Detect which cell encompasses the target text, then output its [x, y] center coordinate. 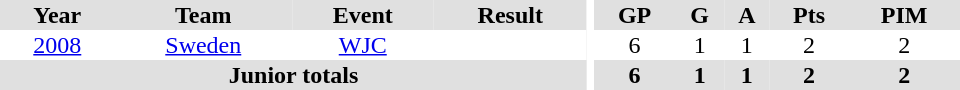
Result [511, 15]
2008 [58, 45]
GP [635, 15]
Sweden [204, 45]
Year [58, 15]
G [700, 15]
Junior totals [294, 75]
A [747, 15]
WJC [363, 45]
Event [363, 15]
PIM [904, 15]
Pts [810, 15]
Team [204, 15]
